Extract the (x, y) coordinate from the center of the cell holding the provided text.  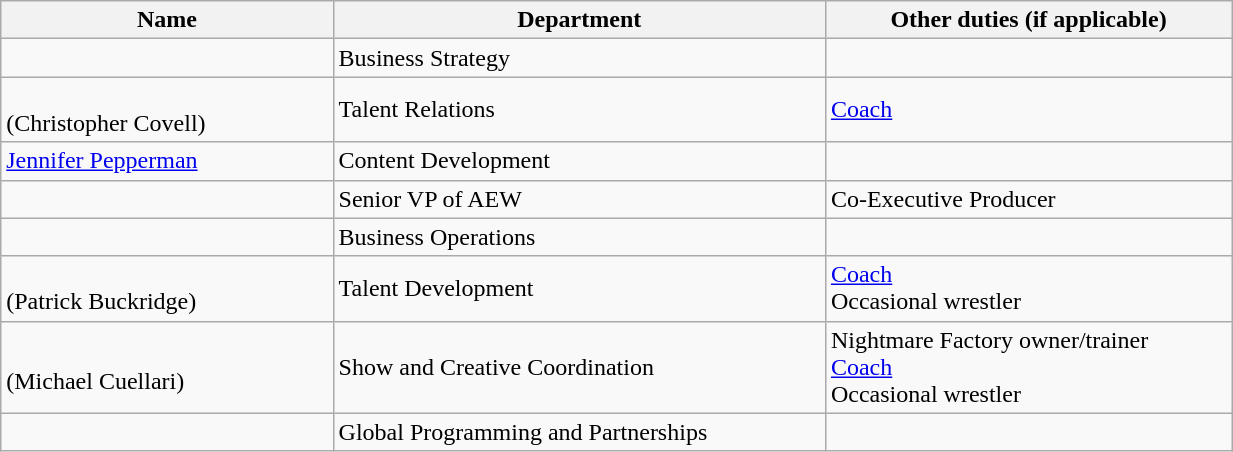
(Michael Cuellari) (167, 367)
Senior VP of AEW (579, 199)
Show and Creative Coordination (579, 367)
(Christopher Covell) (167, 110)
Other duties (if applicable) (1028, 20)
Department (579, 20)
Talent Development (579, 288)
Name (167, 20)
Global Programming and Partnerships (579, 432)
Talent Relations (579, 110)
Business Operations (579, 237)
Jennifer Pepperman (167, 161)
Business Strategy (579, 58)
Coach (1028, 110)
CoachOccasional wrestler (1028, 288)
(Patrick Buckridge) (167, 288)
Content Development (579, 161)
Nightmare Factory owner/trainerCoachOccasional wrestler (1028, 367)
Co-Executive Producer (1028, 199)
